For the text-containing cell, return its midpoint in (X, Y) coordinate format. 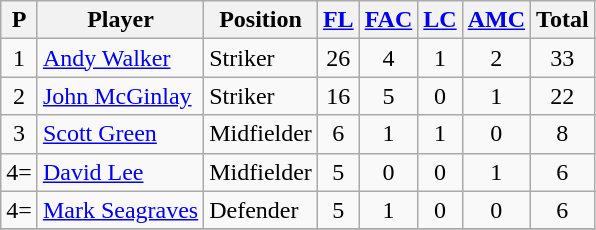
FAC (388, 20)
John McGinlay (120, 96)
4 (388, 58)
Mark Seagraves (120, 210)
Player (120, 20)
Defender (261, 210)
AMC (496, 20)
Position (261, 20)
Andy Walker (120, 58)
Total (563, 20)
26 (338, 58)
LC (440, 20)
David Lee (120, 172)
Scott Green (120, 134)
P (20, 20)
16 (338, 96)
22 (563, 96)
3 (20, 134)
FL (338, 20)
33 (563, 58)
8 (563, 134)
